Locate the cell with the specified text and output its (X, Y) center coordinate. 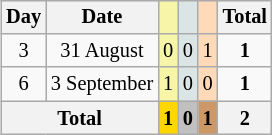
3 (24, 51)
6 (24, 84)
Day (24, 17)
Date (102, 17)
2 (245, 118)
31 August (102, 51)
3 September (102, 84)
